Determine the (X, Y) coordinate at the center of the cell enclosing the given text.  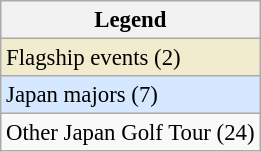
Flagship events (2) (130, 58)
Japan majors (7) (130, 95)
Legend (130, 20)
Other Japan Golf Tour (24) (130, 133)
